Scan for the cell matching the given text and deliver its (X, Y) coordinate at center. 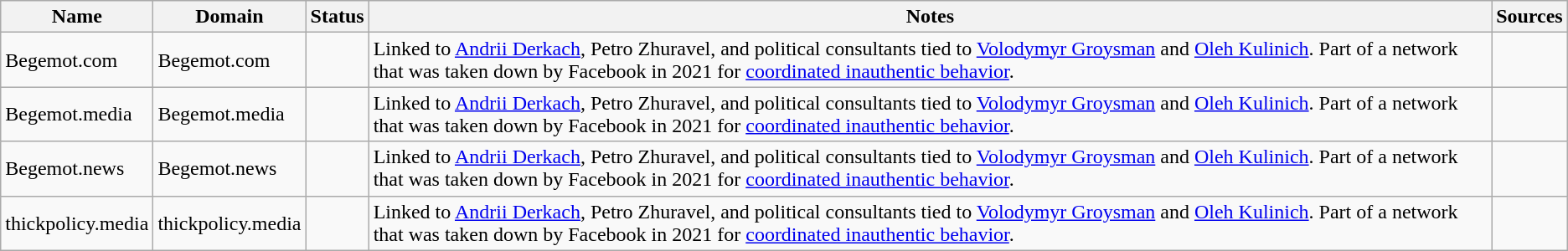
Status (337, 17)
Name (77, 17)
Domain (230, 17)
Sources (1529, 17)
Notes (930, 17)
